From the cell containing the given text, extract its center point as (x, y) coordinate. 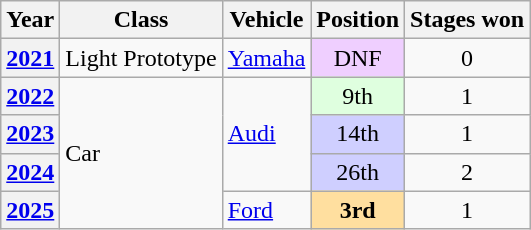
26th (358, 172)
Vehicle (266, 20)
9th (358, 96)
2022 (30, 96)
Position (358, 20)
Class (141, 20)
Year (30, 20)
2021 (30, 58)
2024 (30, 172)
Car (141, 153)
14th (358, 134)
Ford (266, 210)
2 (468, 172)
Yamaha (266, 58)
2025 (30, 210)
Light Prototype (141, 58)
3rd (358, 210)
Stages won (468, 20)
DNF (358, 58)
Audi (266, 134)
2023 (30, 134)
0 (468, 58)
